Pinpoint the cell where the given text exists, returning its (X, Y) midpoint coordinate. 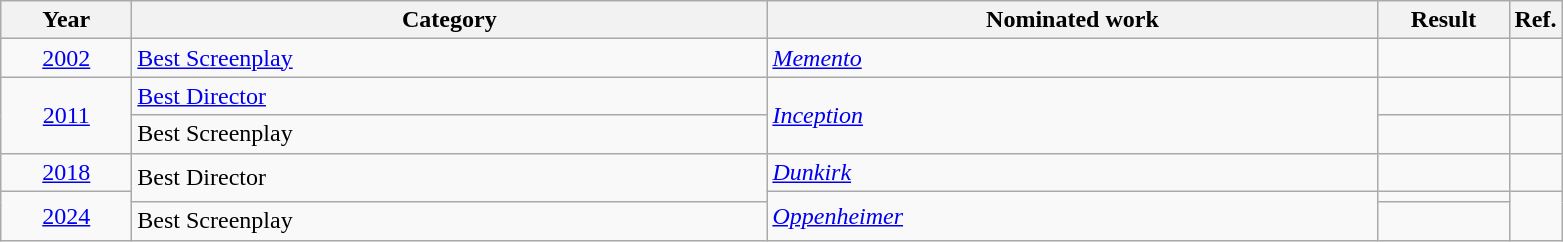
Oppenheimer (1072, 216)
Nominated work (1072, 20)
Year (66, 20)
Inception (1072, 115)
Memento (1072, 58)
2018 (66, 172)
2011 (66, 115)
Dunkirk (1072, 172)
Result (1444, 20)
Category (450, 20)
Ref. (1536, 20)
2024 (66, 216)
2002 (66, 58)
